Output the [X, Y] coordinate of the center of the cell containing the given text.  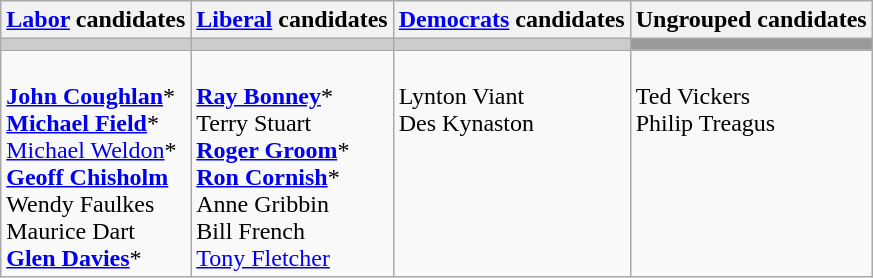
Lynton Viant Des Kynaston [512, 164]
Liberal candidates [292, 20]
Ungrouped candidates [751, 20]
Labor candidates [96, 20]
John Coughlan* Michael Field* Michael Weldon* Geoff Chisholm Wendy Faulkes Maurice Dart Glen Davies* [96, 164]
Ray Bonney* Terry Stuart Roger Groom* Ron Cornish* Anne Gribbin Bill French Tony Fletcher [292, 164]
Ted Vickers Philip Treagus [751, 164]
Democrats candidates [512, 20]
